Return (X, Y) of the center of cell containing provided text 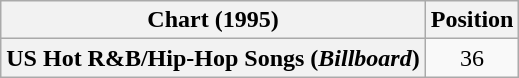
Chart (1995) (213, 20)
Position (472, 20)
US Hot R&B/Hip-Hop Songs (Billboard) (213, 58)
36 (472, 58)
